Return (x, y) of the center of cell containing provided text 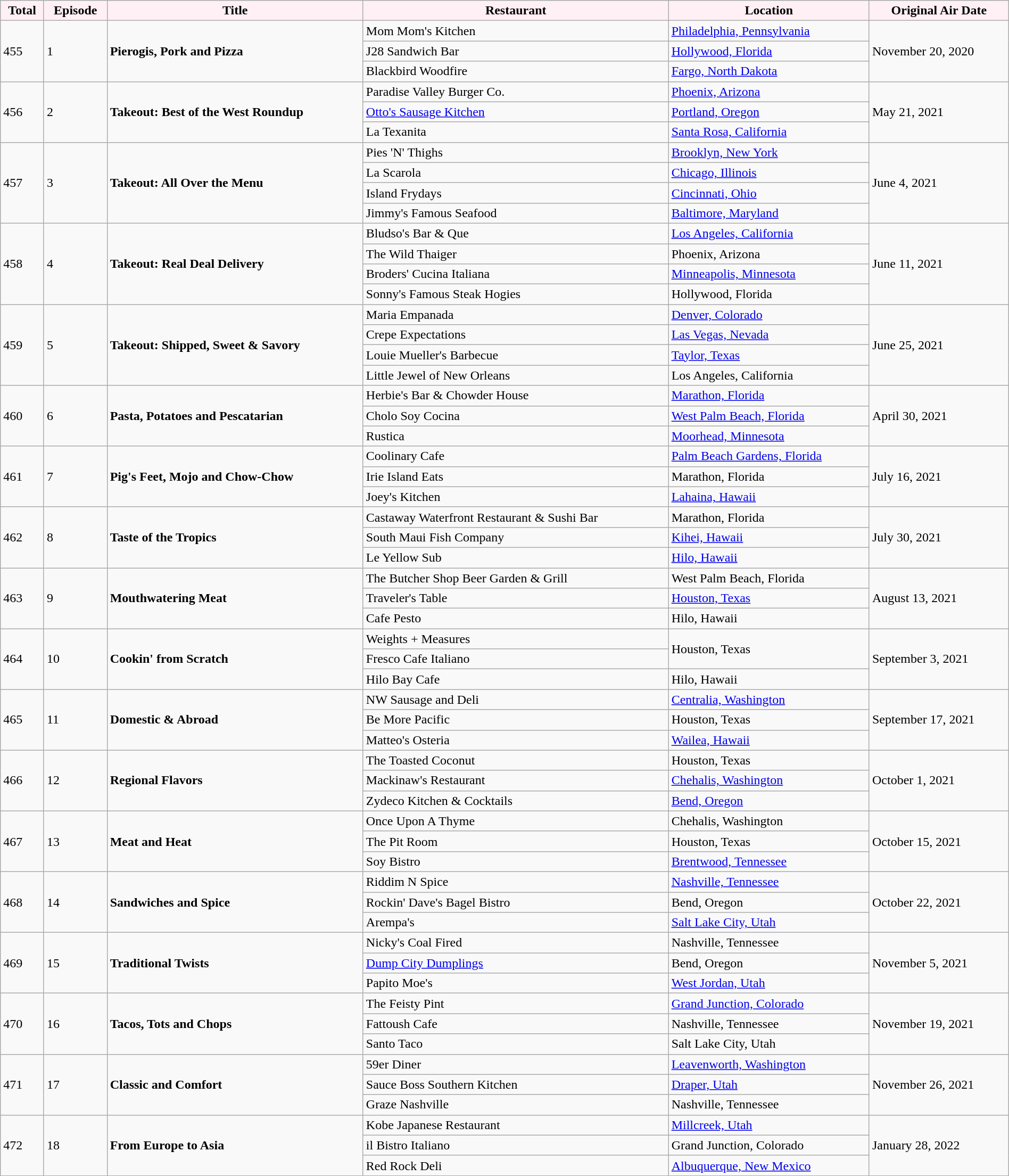
Location (768, 11)
11 (76, 720)
471 (22, 1084)
October 1, 2021 (939, 780)
2 (76, 112)
September 17, 2021 (939, 720)
459 (22, 345)
Be More Pacific (516, 720)
Hilo Bay Cafe (516, 679)
South Maui Fish Company (516, 537)
Red Rock Deli (516, 1165)
Chicago, Illinois (768, 172)
Jimmy's Famous Seafood (516, 213)
Denver, Colorado (768, 315)
Cholo Soy Cocina (516, 416)
Rockin' Dave's Bagel Bistro (516, 902)
October 22, 2021 (939, 902)
14 (76, 902)
Louie Mueller's Barbecue (516, 355)
October 15, 2021 (939, 841)
Cafe Pesto (516, 619)
Las Vegas, Nevada (768, 335)
468 (22, 902)
12 (76, 780)
August 13, 2021 (939, 598)
Pierogis, Pork and Pizza (235, 51)
Philadelphia, Pennsylvania (768, 31)
Fresco Cafe Italiano (516, 659)
Graze Nashville (516, 1105)
Sonny's Famous Steak Hogies (516, 294)
November 19, 2021 (939, 1024)
463 (22, 598)
Papito Moe's (516, 983)
464 (22, 659)
Pig's Feet, Mojo and Chow-Chow (235, 476)
Palm Beach Gardens, Florida (768, 456)
458 (22, 264)
Pies 'N' Thighs (516, 152)
Baltimore, Maryland (768, 213)
6 (76, 416)
Original Air Date (939, 11)
June 11, 2021 (939, 264)
Riddim N Spice (516, 882)
Traveler's Table (516, 598)
April 30, 2021 (939, 416)
Irie Island Eats (516, 476)
Takeout: Shipped, Sweet & Savory (235, 345)
Title (235, 11)
Island Frydays (516, 193)
466 (22, 780)
Brentwood, Tennessee (768, 861)
Taste of the Tropics (235, 537)
455 (22, 51)
Blackbird Woodfire (516, 71)
Albuquerque, New Mexico (768, 1165)
Mom Mom's Kitchen (516, 31)
Regional Flavors (235, 780)
Cincinnati, Ohio (768, 193)
Castaway Waterfront Restaurant & Sushi Bar (516, 517)
Otto's Sausage Kitchen (516, 112)
il Bistro Italiano (516, 1145)
13 (76, 841)
9 (76, 598)
472 (22, 1145)
June 25, 2021 (939, 345)
Little Jewel of New Orleans (516, 375)
Nicky's Coal Fired (516, 943)
Episode (76, 11)
Kobe Japanese Restaurant (516, 1125)
4 (76, 264)
Portland, Oregon (768, 112)
Takeout: Best of the West Roundup (235, 112)
July 30, 2021 (939, 537)
Pasta, Potatoes and Pescatarian (235, 416)
461 (22, 476)
The Feisty Pint (516, 1004)
Sandwiches and Spice (235, 902)
Kihei, Hawaii (768, 537)
Meat and Heat (235, 841)
3 (76, 183)
456 (22, 112)
Restaurant (516, 11)
Draper, Utah (768, 1084)
Wailea, Hawaii (768, 740)
462 (22, 537)
1 (76, 51)
November 20, 2020 (939, 51)
Total (22, 11)
465 (22, 720)
The Butcher Shop Beer Garden & Grill (516, 578)
November 26, 2021 (939, 1084)
The Pit Room (516, 841)
Takeout: Real Deal Delivery (235, 264)
Classic and Comfort (235, 1084)
Moorhead, Minnesota (768, 436)
Soy Bistro (516, 861)
Fargo, North Dakota (768, 71)
From Europe to Asia (235, 1145)
The Toasted Coconut (516, 760)
Fattoush Cafe (516, 1024)
Joey's Kitchen (516, 497)
Santo Taco (516, 1044)
Taylor, Texas (768, 355)
460 (22, 416)
September 3, 2021 (939, 659)
Santa Rosa, California (768, 132)
Bludso's Bar & Que (516, 233)
5 (76, 345)
8 (76, 537)
Crepe Expectations (516, 335)
July 16, 2021 (939, 476)
Matteo's Osteria (516, 740)
Arempa's (516, 923)
Weights + Measures (516, 639)
7 (76, 476)
La Scarola (516, 172)
Dump City Dumplings (516, 963)
Broders' Cucina Italiana (516, 274)
59er Diner (516, 1064)
Zydeco Kitchen & Cocktails (516, 801)
J28 Sandwich Bar (516, 51)
Cookin' from Scratch (235, 659)
Traditional Twists (235, 963)
November 5, 2021 (939, 963)
Millcreek, Utah (768, 1125)
16 (76, 1024)
Centralia, Washington (768, 700)
Lahaina, Hawaii (768, 497)
Herbie's Bar & Chowder House (516, 396)
May 21, 2021 (939, 112)
Maria Empanada (516, 315)
Takeout: All Over the Menu (235, 183)
467 (22, 841)
Once Upon A Thyme (516, 821)
Domestic & Abroad (235, 720)
Paradise Valley Burger Co. (516, 92)
18 (76, 1145)
January 28, 2022 (939, 1145)
470 (22, 1024)
Coolinary Cafe (516, 456)
The Wild Thaiger (516, 254)
Rustica (516, 436)
10 (76, 659)
17 (76, 1084)
La Texanita (516, 132)
15 (76, 963)
469 (22, 963)
West Jordan, Utah (768, 983)
Brooklyn, New York (768, 152)
457 (22, 183)
Leavenworth, Washington (768, 1064)
Minneapolis, Minnesota (768, 274)
Sauce Boss Southern Kitchen (516, 1084)
NW Sausage and Deli (516, 700)
Tacos, Tots and Chops (235, 1024)
Mouthwatering Meat (235, 598)
Le Yellow Sub (516, 557)
June 4, 2021 (939, 183)
Mackinaw's Restaurant (516, 780)
